Capture the cell that displays the provided text and extract its [X, Y] central coordinate. 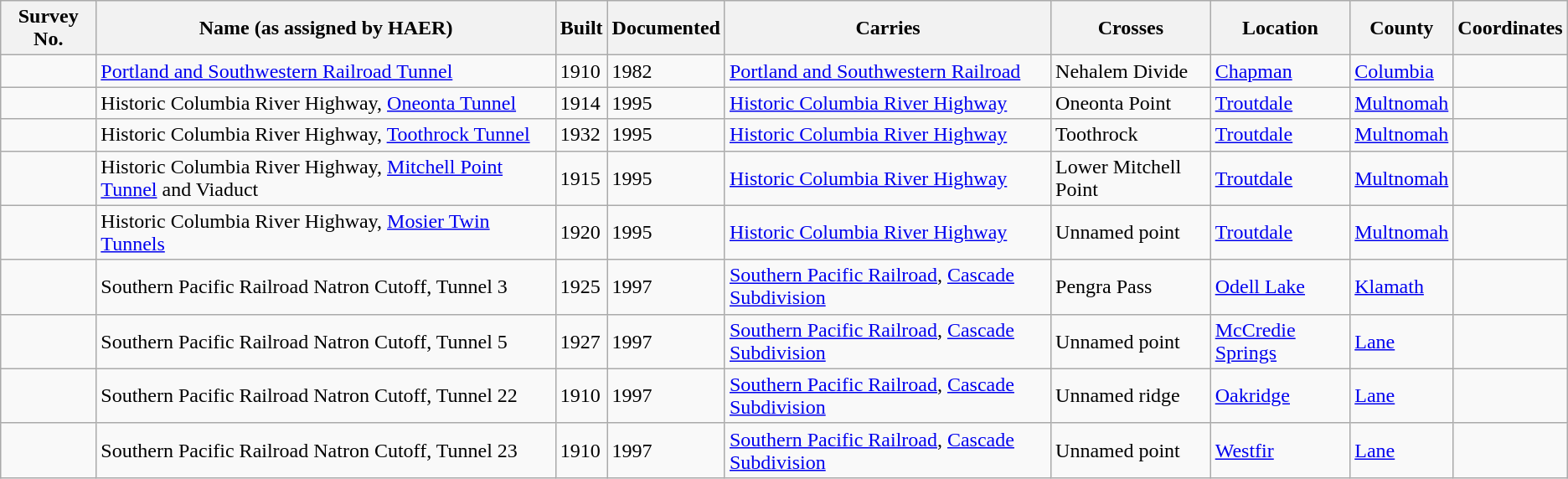
1925 [581, 286]
Klamath [1402, 286]
1915 [581, 178]
Columbia [1402, 71]
Portland and Southwestern Railroad Tunnel [327, 71]
County [1402, 28]
Southern Pacific Railroad Natron Cutoff, Tunnel 3 [327, 286]
Unnamed ridge [1131, 395]
Odell Lake [1280, 286]
Historic Columbia River Highway, Mitchell Point Tunnel and Viaduct [327, 178]
Historic Columbia River Highway, Oneonta Tunnel [327, 103]
1932 [581, 135]
Lower Mitchell Point [1131, 178]
Documented [666, 28]
Southern Pacific Railroad Natron Cutoff, Tunnel 23 [327, 451]
1982 [666, 71]
Crosses [1131, 28]
Portland and Southwestern Railroad [888, 71]
Oneonta Point [1131, 103]
1914 [581, 103]
1920 [581, 233]
Nehalem Divide [1131, 71]
Toothrock [1131, 135]
Historic Columbia River Highway, Toothrock Tunnel [327, 135]
Location [1280, 28]
Name (as assigned by HAER) [327, 28]
Southern Pacific Railroad Natron Cutoff, Tunnel 5 [327, 342]
Built [581, 28]
Chapman [1280, 71]
Coordinates [1510, 28]
Survey No. [49, 28]
Historic Columbia River Highway, Mosier Twin Tunnels [327, 233]
Oakridge [1280, 395]
Westfir [1280, 451]
Pengra Pass [1131, 286]
Southern Pacific Railroad Natron Cutoff, Tunnel 22 [327, 395]
Carries [888, 28]
1927 [581, 342]
McCredie Springs [1280, 342]
